Extract the (X, Y) coordinate from the center of the cell holding the provided text.  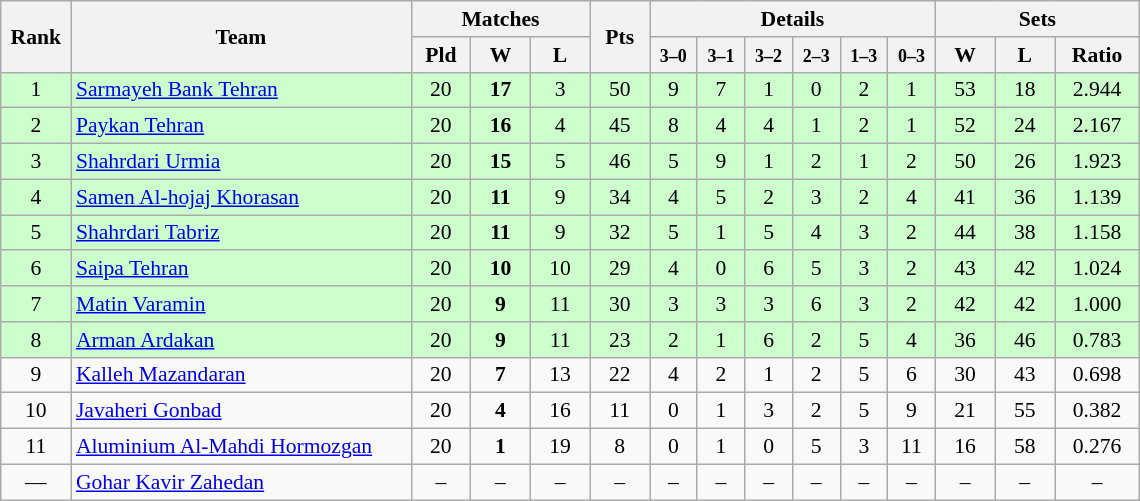
Sets (1037, 19)
17 (501, 90)
53 (965, 90)
Rank (36, 36)
— (36, 482)
Kalleh Mazandaran (241, 375)
29 (620, 269)
Pld (441, 55)
Aluminium Al-Mahdi Hormozgan (241, 447)
44 (965, 233)
0.783 (1096, 340)
Saipa Tehran (241, 269)
0–3 (912, 55)
52 (965, 126)
Paykan Tehran (241, 126)
Samen Al-hojaj Khorasan (241, 197)
3–0 (674, 55)
13 (560, 375)
32 (620, 233)
1.139 (1096, 197)
Javaheri Gonbad (241, 411)
15 (501, 162)
2.944 (1096, 90)
1.923 (1096, 162)
1.024 (1096, 269)
1–3 (864, 55)
2.167 (1096, 126)
Shahrdari Tabriz (241, 233)
Shahrdari Urmia (241, 162)
45 (620, 126)
2–3 (816, 55)
Matches (500, 19)
Ratio (1096, 55)
24 (1025, 126)
0.698 (1096, 375)
23 (620, 340)
3–1 (721, 55)
Team (241, 36)
Pts (620, 36)
Arman Ardakan (241, 340)
34 (620, 197)
Sarmayeh Bank Tehran (241, 90)
58 (1025, 447)
26 (1025, 162)
1.000 (1096, 304)
0.276 (1096, 447)
18 (1025, 90)
55 (1025, 411)
Details (793, 19)
1.158 (1096, 233)
3–2 (769, 55)
22 (620, 375)
Gohar Kavir Zahedan (241, 482)
0.382 (1096, 411)
21 (965, 411)
Matin Varamin (241, 304)
19 (560, 447)
41 (965, 197)
38 (1025, 233)
